For the text-containing cell, return its midpoint in [X, Y] coordinate format. 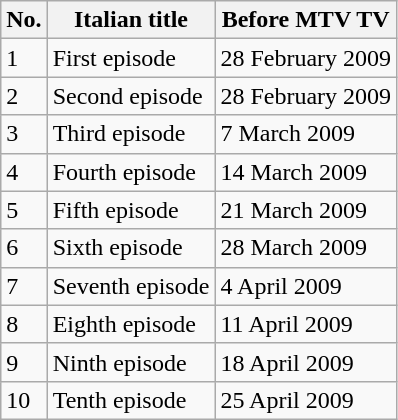
6 [24, 248]
2 [24, 96]
Tenth episode [131, 400]
9 [24, 362]
Before MTV TV [306, 20]
28 March 2009 [306, 248]
Second episode [131, 96]
Italian title [131, 20]
No. [24, 20]
Eighth episode [131, 324]
Sixth episode [131, 248]
4 April 2009 [306, 286]
3 [24, 134]
4 [24, 172]
Seventh episode [131, 286]
First episode [131, 58]
1 [24, 58]
8 [24, 324]
18 April 2009 [306, 362]
7 [24, 286]
7 March 2009 [306, 134]
Third episode [131, 134]
21 March 2009 [306, 210]
Ninth episode [131, 362]
25 April 2009 [306, 400]
5 [24, 210]
11 April 2009 [306, 324]
Fifth episode [131, 210]
Fourth episode [131, 172]
10 [24, 400]
14 March 2009 [306, 172]
